Return [X, Y] of the center of cell containing provided text 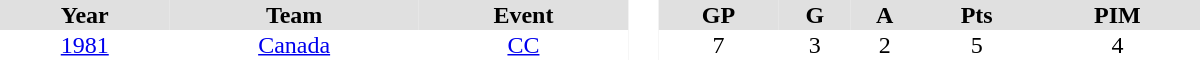
PIM [1118, 15]
G [815, 15]
5 [976, 45]
3 [815, 45]
Canada [294, 45]
Team [294, 15]
Year [85, 15]
1981 [85, 45]
7 [718, 45]
4 [1118, 45]
2 [885, 45]
Event [524, 15]
A [885, 15]
GP [718, 15]
CC [524, 45]
Pts [976, 15]
